Detect which cell encompasses the target text, then output its (x, y) center coordinate. 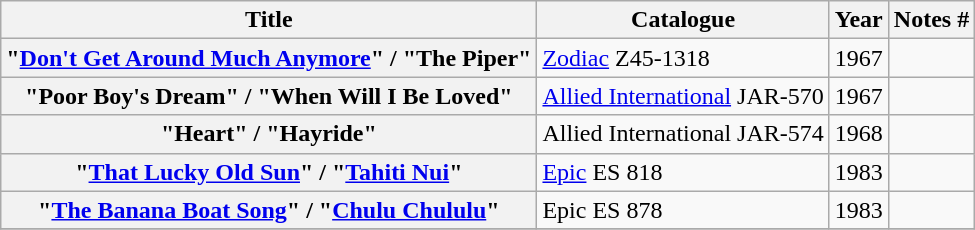
Notes # (931, 20)
1968 (858, 134)
"Heart" / "Hayride" (269, 134)
Catalogue (683, 20)
Epic ES 818 (683, 172)
Year (858, 20)
"The Banana Boat Song" / "Chulu Chululu" (269, 210)
"Poor Boy's Dream" / "When Will I Be Loved" (269, 96)
"That Lucky Old Sun" / "Tahiti Nui" (269, 172)
Zodiac Z45-1318 (683, 58)
Allied International JAR-574 (683, 134)
"Don't Get Around Much Anymore" / "The Piper" (269, 58)
Title (269, 20)
Allied International JAR-570 (683, 96)
Epic ES 878 (683, 210)
